Return the [X, Y] coordinate for the center point of the cell that contains the specified text.  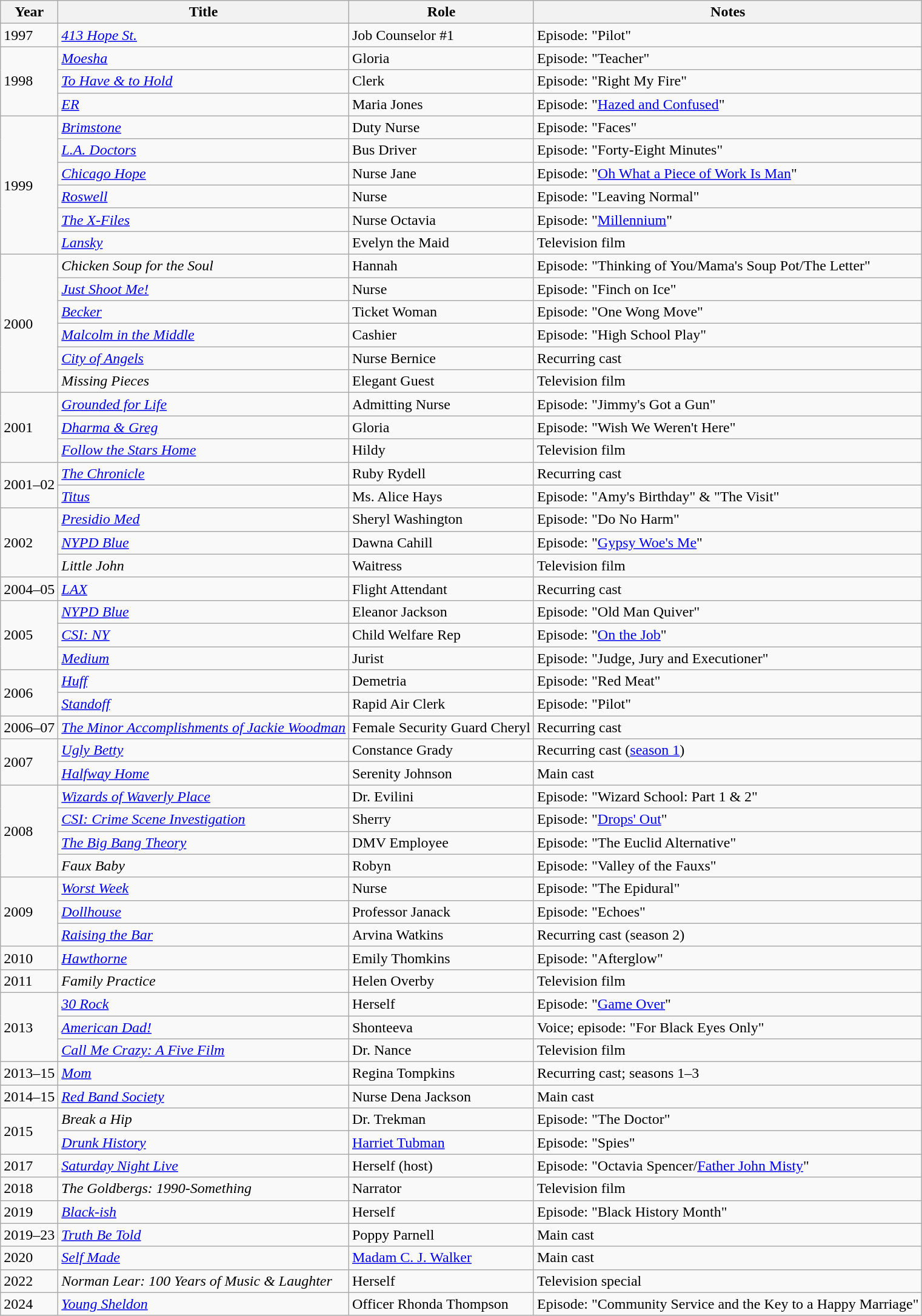
Nurse Bernice [441, 358]
Ruby Rydell [441, 473]
Episode: "Community Service and the Key to a Happy Marriage" [727, 1304]
Role [441, 12]
2008 [29, 831]
Standoff [204, 704]
Hannah [441, 266]
Rapid Air Clerk [441, 704]
Dr. Nance [441, 1050]
2015 [29, 1131]
Evelyn the Maid [441, 242]
Becker [204, 312]
Serenity Johnson [441, 773]
Episode: "Game Over" [727, 1004]
Hildy [441, 450]
Episode: "Hazed and Confused" [727, 104]
2006–07 [29, 727]
Ms. Alice Hays [441, 496]
Episode: "Amy's Birthday" & "The Visit" [727, 496]
Missing Pieces [204, 381]
Faux Baby [204, 866]
Demetria [441, 681]
Voice; episode: "For Black Eyes Only" [727, 1027]
Herself (host) [441, 1166]
Roswell [204, 196]
CSI: Crime Scene Investigation [204, 820]
Elegant Guest [441, 381]
Raising the Bar [204, 935]
Arvina Watkins [441, 935]
Little John [204, 566]
Episode: "The Euclid Alternative" [727, 843]
Helen Overby [441, 981]
Job Counselor #1 [441, 35]
2002 [29, 543]
Jurist [441, 658]
DMV Employee [441, 843]
Halfway Home [204, 773]
Emily Thomkins [441, 958]
Nurse Dena Jackson [441, 1097]
Episode: "Thinking of You/Mama's Soup Pot/The Letter" [727, 266]
Duty Nurse [441, 127]
Episode: "Echoes" [727, 912]
Chicken Soup for the Soul [204, 266]
2018 [29, 1189]
2010 [29, 958]
Dr. Trekman [441, 1120]
Sherry [441, 820]
Maria Jones [441, 104]
2013 [29, 1027]
Madam C. J. Walker [441, 1258]
Notes [727, 12]
To Have & to Hold [204, 81]
Episode: "Forty-Eight Minutes" [727, 150]
ER [204, 104]
Episode: "The Doctor" [727, 1120]
Episode: "Valley of the Fauxs" [727, 866]
Eleanor Jackson [441, 612]
Dharma & Greg [204, 427]
2005 [29, 635]
Nurse Jane [441, 173]
Narrator [441, 1189]
Episode: "Faces" [727, 127]
Grounded for Life [204, 404]
Moesha [204, 58]
2006 [29, 693]
Episode: "Afterglow" [727, 958]
Episode: "Leaving Normal" [727, 196]
Episode: "Wizard School: Part 1 & 2" [727, 797]
Follow the Stars Home [204, 450]
Lansky [204, 242]
Self Made [204, 1258]
Harriet Tubman [441, 1143]
Just Shoot Me! [204, 289]
Titus [204, 496]
Poppy Parnell [441, 1235]
Episode: "On the Job" [727, 635]
The X-Files [204, 219]
Female Security Guard Cheryl [441, 727]
Episode: "Millennium" [727, 219]
1999 [29, 185]
Hawthorne [204, 958]
Dollhouse [204, 912]
2019–23 [29, 1235]
2009 [29, 912]
Episode: "Right My Fire" [727, 81]
Flight Attendant [441, 589]
Dr. Evilini [441, 797]
City of Angels [204, 358]
Drunk History [204, 1143]
Medium [204, 658]
CSI: NY [204, 635]
Episode: "High School Play" [727, 335]
2001–02 [29, 485]
2000 [29, 323]
2011 [29, 981]
The Minor Accomplishments of Jackie Woodman [204, 727]
Recurring cast; seasons 1–3 [727, 1074]
LAX [204, 589]
American Dad! [204, 1027]
Episode: "Teacher" [727, 58]
Brimstone [204, 127]
2014–15 [29, 1097]
Episode: "Octavia Spencer/Father John Misty" [727, 1166]
Constance Grady [441, 750]
1998 [29, 81]
Mom [204, 1074]
Clerk [441, 81]
Episode: "Old Man Quiver" [727, 612]
Nurse Octavia [441, 219]
Robyn [441, 866]
Episode: "Black History Month" [727, 1212]
Officer Rhonda Thompson [441, 1304]
Shonteeva [441, 1027]
30 Rock [204, 1004]
Huff [204, 681]
The Big Bang Theory [204, 843]
Family Practice [204, 981]
Ticket Woman [441, 312]
Sheryl Washington [441, 519]
Young Sheldon [204, 1304]
2001 [29, 427]
Episode: "Spies" [727, 1143]
Saturday Night Live [204, 1166]
Ugly Betty [204, 750]
2020 [29, 1258]
Recurring cast (season 2) [727, 935]
Bus Driver [441, 150]
2004–05 [29, 589]
413 Hope St. [204, 35]
Admitting Nurse [441, 404]
Episode: "Wish We Weren't Here" [727, 427]
The Goldbergs: 1990-Something [204, 1189]
Episode: "Drops' Out" [727, 820]
Episode: "Red Meat" [727, 681]
Break a Hip [204, 1120]
The Chronicle [204, 473]
2022 [29, 1281]
2013–15 [29, 1074]
Call Me Crazy: A Five Film [204, 1050]
Regina Tompkins [441, 1074]
Episode: "Jimmy's Got a Gun" [727, 404]
1997 [29, 35]
Black-ish [204, 1212]
Professor Janack [441, 912]
2017 [29, 1166]
Episode: "Oh What a Piece of Work Is Man" [727, 173]
Episode: "Gypsy Woe's Me" [727, 543]
Waitress [441, 566]
Chicago Hope [204, 173]
Episode: "Do No Harm" [727, 519]
Episode: "One Wong Move" [727, 312]
Television special [727, 1281]
2019 [29, 1212]
Norman Lear: 100 Years of Music & Laughter [204, 1281]
Malcolm in the Middle [204, 335]
Cashier [441, 335]
Year [29, 12]
Dawna Cahill [441, 543]
Recurring cast (season 1) [727, 750]
L.A. Doctors [204, 150]
2007 [29, 762]
2024 [29, 1304]
Episode: "Judge, Jury and Executioner" [727, 658]
Title [204, 12]
Wizards of Waverly Place [204, 797]
Presidio Med [204, 519]
Red Band Society [204, 1097]
Child Welfare Rep [441, 635]
Episode: "Finch on Ice" [727, 289]
Truth Be Told [204, 1235]
Episode: "The Epidural" [727, 889]
Worst Week [204, 889]
